Identify which cell holds the provided text, then report its (X, Y) central coordinate. 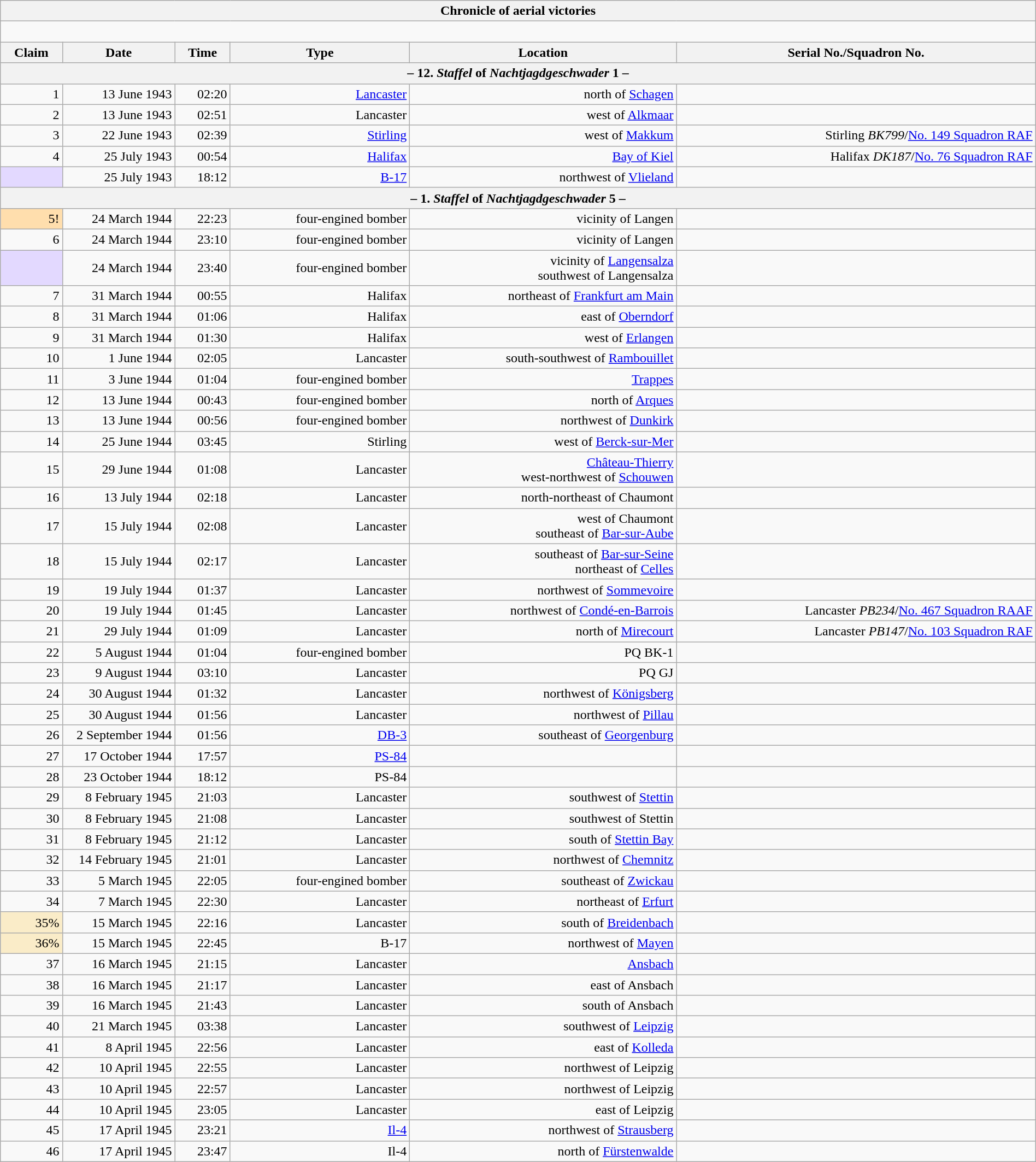
southeast of Zwickau (543, 881)
northwest of Strausberg (543, 1130)
21:01 (202, 860)
Chronicle of aerial victories (518, 11)
25 (32, 715)
15 (32, 470)
21:12 (202, 839)
22 June 1943 (119, 135)
northwest of Königsberg (543, 694)
02:05 (202, 358)
north-northeast of Chaumont (543, 498)
13 July 1944 (119, 498)
02:17 (202, 562)
23:10 (202, 239)
17 (32, 526)
6 (32, 239)
north of Schagen (543, 94)
27 (32, 756)
3 (32, 135)
41 (32, 1047)
00:54 (202, 156)
south of Ansbach (543, 1006)
2 (32, 115)
Lancaster PB234/No. 467 Squadron RAAF (856, 610)
southwest of Leipzig (543, 1027)
east of Ansbach (543, 985)
2 September 1944 (119, 735)
– 12. Staffel of Nachtjagdgeschwader 1 – (518, 73)
36% (32, 943)
03:38 (202, 1027)
5 March 1945 (119, 881)
northwest of Pillau (543, 715)
01:37 (202, 589)
Trappes (543, 379)
23 October 1944 (119, 777)
Time (202, 52)
PQ BK-1 (543, 652)
Lancaster PB147/No. 103 Squadron RAF (856, 631)
44 (32, 1110)
29 July 1944 (119, 631)
45 (32, 1130)
21 (32, 631)
1 June 1944 (119, 358)
21:15 (202, 964)
northwest of Chemnitz (543, 860)
west of Erlangen (543, 338)
west of Berck-sur-Mer (543, 441)
23:05 (202, 1110)
21:08 (202, 818)
7 (32, 296)
21:43 (202, 1006)
northeast of Frankfurt am Main (543, 296)
01:06 (202, 317)
00:56 (202, 421)
21:03 (202, 798)
22 (32, 652)
1 (32, 94)
39 (32, 1006)
Château-Thierry west-northwest of Schouwen (543, 470)
north of Fürstenwalde (543, 1151)
8 April 1945 (119, 1047)
northwest of Vlieland (543, 177)
– 1. Staffel of Nachtjagdgeschwader 5 – (518, 198)
01:08 (202, 470)
00:55 (202, 296)
14 (32, 441)
13 (32, 421)
Serial No./Squadron No. (856, 52)
Stirling BK799/No. 149 Squadron RAF (856, 135)
8 (32, 317)
Location (543, 52)
12 (32, 400)
33 (32, 881)
35% (32, 922)
5 August 1944 (119, 652)
24 (32, 694)
north of Arques (543, 400)
5! (32, 219)
south of Stettin Bay (543, 839)
22:55 (202, 1068)
Type (320, 52)
25 June 1944 (119, 441)
northwest of Condé-en-Barrois (543, 610)
northwest of Dunkirk (543, 421)
23 (32, 673)
01:45 (202, 610)
22:45 (202, 943)
02:51 (202, 115)
southeast of Bar-sur-Seine northeast of Celles (543, 562)
30 (32, 818)
02:39 (202, 135)
northeast of Erfurt (543, 901)
northwest of Sommevoire (543, 589)
northwest of Mayen (543, 943)
18 (32, 562)
29 (32, 798)
3 June 1944 (119, 379)
01:32 (202, 694)
Ansbach (543, 964)
21 March 1945 (119, 1027)
22:23 (202, 219)
PQ GJ (543, 673)
4 (32, 156)
vicinity of Langensalza southwest of Langensalza (543, 268)
32 (32, 860)
9 (32, 338)
29 June 1944 (119, 470)
46 (32, 1151)
Halifax DK187/No. 76 Squadron RAF (856, 156)
23:47 (202, 1151)
28 (32, 777)
02:20 (202, 94)
Bay of Kiel (543, 156)
01:09 (202, 631)
Date (119, 52)
16 (32, 498)
42 (32, 1068)
17:57 (202, 756)
west of Chaumont southeast of Bar-sur-Aube (543, 526)
10 (32, 358)
11 (32, 379)
south-southwest of Rambouillet (543, 358)
22:16 (202, 922)
22:56 (202, 1047)
23:40 (202, 268)
01:30 (202, 338)
7 March 1945 (119, 901)
9 August 1944 (119, 673)
37 (32, 964)
38 (32, 985)
west of Makkum (543, 135)
43 (32, 1089)
00:43 (202, 400)
02:18 (202, 498)
03:10 (202, 673)
26 (32, 735)
02:08 (202, 526)
22:05 (202, 881)
east of Kolleda (543, 1047)
south of Breidenbach (543, 922)
17 October 1944 (119, 756)
19 (32, 589)
40 (32, 1027)
southeast of Georgenburg (543, 735)
DB-3 (320, 735)
Claim (32, 52)
22:30 (202, 901)
east of Leipzig (543, 1110)
west of Alkmaar (543, 115)
34 (32, 901)
east of Oberndorf (543, 317)
21:17 (202, 985)
14 February 1945 (119, 860)
31 (32, 839)
22:57 (202, 1089)
north of Mirecourt (543, 631)
03:45 (202, 441)
23:21 (202, 1130)
20 (32, 610)
